Determine the (x, y) coordinate at the center of the cell enclosing the given text.  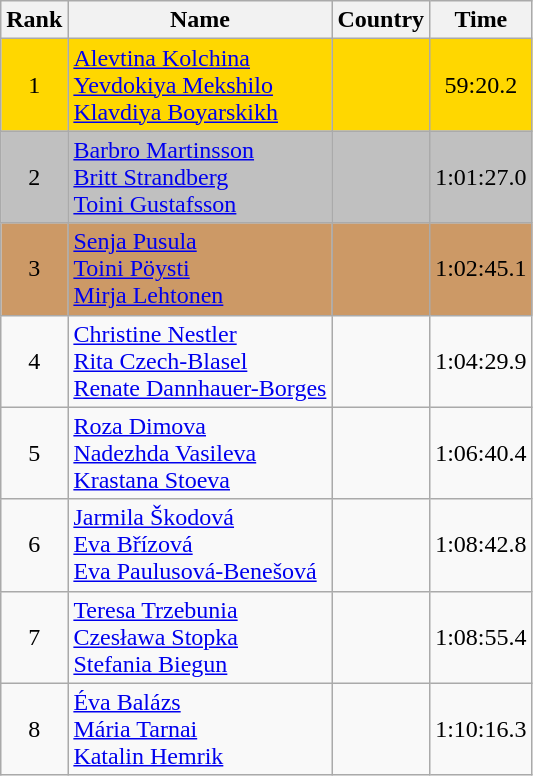
Senja PusulaToini PöystiMirja Lehtonen (200, 269)
1:01:27.0 (481, 177)
4 (34, 361)
8 (34, 729)
Alevtina KolchinaYevdokiya MekshiloKlavdiya Boyarskikh (200, 85)
Rank (34, 20)
1:10:16.3 (481, 729)
Roza DimovaNadezhda VasilevaKrastana Stoeva (200, 453)
1:04:29.9 (481, 361)
Name (200, 20)
Teresa TrzebuniaCzesława StopkaStefania Biegun (200, 637)
Éva BalázsMária TarnaiKatalin Hemrik (200, 729)
1:08:55.4 (481, 637)
6 (34, 545)
Country (381, 20)
1:08:42.8 (481, 545)
Jarmila ŠkodováEva BřízováEva Paulusová-Benešová (200, 545)
5 (34, 453)
1 (34, 85)
2 (34, 177)
3 (34, 269)
7 (34, 637)
Christine NestlerRita Czech-BlaselRenate Dannhauer-Borges (200, 361)
59:20.2 (481, 85)
Time (481, 20)
1:02:45.1 (481, 269)
Barbro MartinssonBritt StrandbergToini Gustafsson (200, 177)
1:06:40.4 (481, 453)
